Detect which cell encompasses the target text, then output its (X, Y) center coordinate. 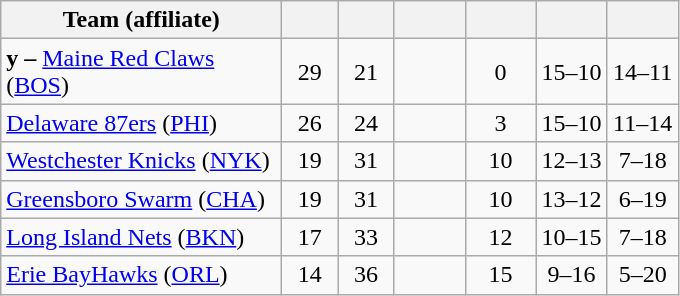
24 (366, 123)
33 (366, 237)
10–15 (572, 237)
13–12 (572, 199)
Erie BayHawks (ORL) (142, 275)
y – Maine Red Claws (BOS) (142, 72)
12–13 (572, 161)
14–11 (642, 72)
17 (310, 237)
3 (500, 123)
Westchester Knicks (NYK) (142, 161)
Team (affiliate) (142, 20)
Long Island Nets (BKN) (142, 237)
21 (366, 72)
Delaware 87ers (PHI) (142, 123)
14 (310, 275)
5–20 (642, 275)
12 (500, 237)
9–16 (572, 275)
6–19 (642, 199)
Greensboro Swarm (CHA) (142, 199)
26 (310, 123)
15 (500, 275)
29 (310, 72)
0 (500, 72)
11–14 (642, 123)
36 (366, 275)
